Extract the [X, Y] coordinate from the center of the cell holding the provided text.  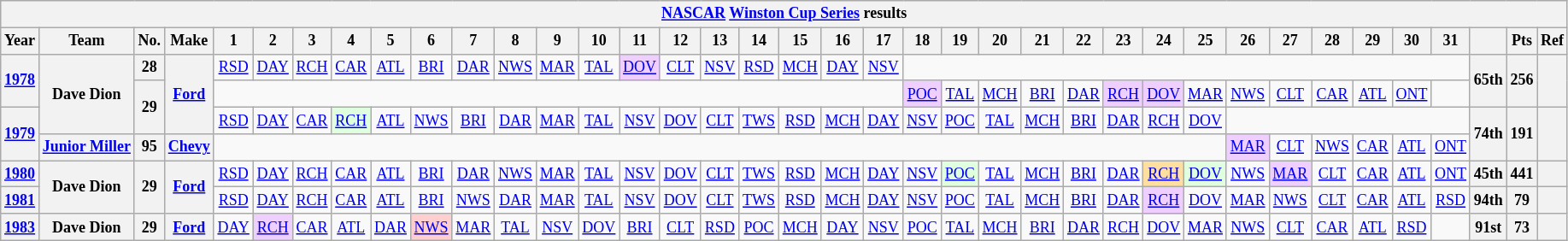
8 [516, 41]
9 [557, 41]
14 [759, 41]
1980 [21, 174]
Pts [1522, 41]
Make [189, 41]
15 [800, 41]
12 [680, 41]
441 [1522, 174]
22 [1084, 41]
1979 [21, 133]
6 [431, 41]
Team [86, 41]
1978 [21, 80]
23 [1123, 41]
No. [149, 41]
2 [273, 41]
10 [599, 41]
79 [1522, 200]
7 [473, 41]
45th [1489, 174]
1981 [21, 200]
21 [1042, 41]
1 [233, 41]
Junior Miller [86, 147]
11 [640, 41]
Ref [1553, 41]
16 [843, 41]
1983 [21, 227]
95 [149, 147]
26 [1248, 41]
94th [1489, 200]
18 [923, 41]
13 [719, 41]
74th [1489, 133]
17 [884, 41]
65th [1489, 80]
31 [1451, 41]
24 [1164, 41]
3 [312, 41]
25 [1206, 41]
Chevy [189, 147]
256 [1522, 80]
191 [1522, 133]
Year [21, 41]
4 [351, 41]
19 [960, 41]
NASCAR Winston Cup Series results [784, 14]
73 [1522, 227]
91st [1489, 227]
5 [391, 41]
30 [1412, 41]
20 [1000, 41]
27 [1290, 41]
